Scan for the cell matching the given text and deliver its (X, Y) coordinate at center. 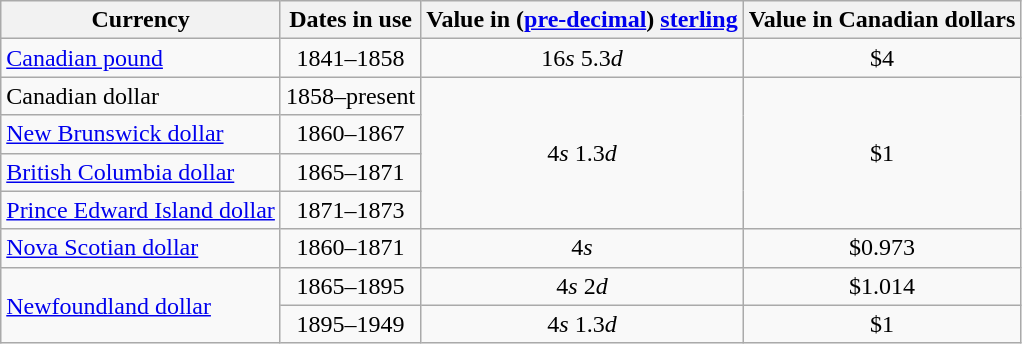
Canadian pound (141, 58)
Newfoundland dollar (141, 305)
1871–1873 (350, 210)
1860–1867 (350, 134)
1841–1858 (350, 58)
$1.014 (882, 286)
Canadian dollar (141, 96)
1860–1871 (350, 248)
1858–present (350, 96)
1865–1895 (350, 286)
$0.973 (882, 248)
Dates in use (350, 20)
British Columbia dollar (141, 172)
$4 (882, 58)
Prince Edward Island dollar (141, 210)
4s (582, 248)
Value in Canadian dollars (882, 20)
Nova Scotian dollar (141, 248)
4s 2d (582, 286)
1895–1949 (350, 324)
Currency (141, 20)
Value in (pre-decimal) sterling (582, 20)
16s 5.3d (582, 58)
1865–1871 (350, 172)
New Brunswick dollar (141, 134)
